Pinpoint the cell where the given text exists, returning its (X, Y) midpoint coordinate. 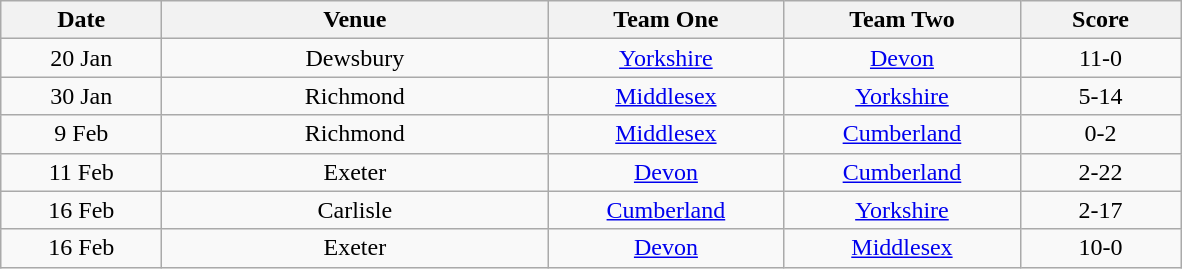
Team One (666, 20)
Date (82, 20)
30 Jan (82, 96)
Team Two (902, 20)
0-2 (1100, 134)
5-14 (1100, 96)
2-22 (1100, 172)
9 Feb (82, 134)
20 Jan (82, 58)
10-0 (1100, 248)
11 Feb (82, 172)
Score (1100, 20)
2-17 (1100, 210)
Venue (355, 20)
11-0 (1100, 58)
Carlisle (355, 210)
Dewsbury (355, 58)
